Determine the (X, Y) coordinate at the center of the cell enclosing the given text.  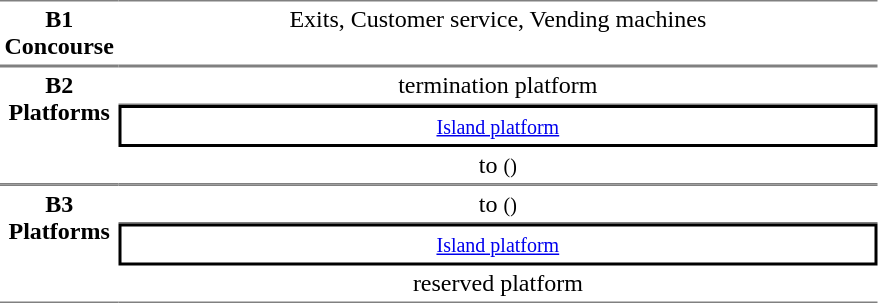
termination platform (498, 86)
B3Platforms (59, 243)
Exits, Customer service, Vending machines (498, 33)
B2Platforms (59, 125)
B1Concourse (59, 33)
